Locate the cell with the specified text and output its (x, y) center coordinate. 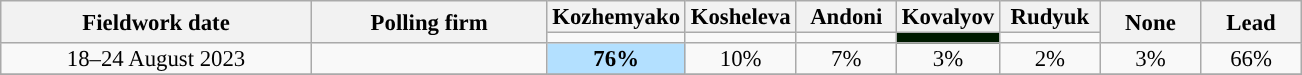
Fieldwork date (156, 22)
2% (1050, 59)
7% (846, 59)
Andoni (846, 17)
Kosheleva (740, 17)
66% (1252, 59)
10% (740, 59)
76% (616, 59)
Lead (1252, 22)
Rudyuk (1050, 17)
Kozhemyako (616, 17)
None (1150, 22)
Polling firm (429, 22)
18–24 August 2023 (156, 59)
Kovalyov (948, 17)
